Pinpoint the cell where the given text exists, returning its (X, Y) midpoint coordinate. 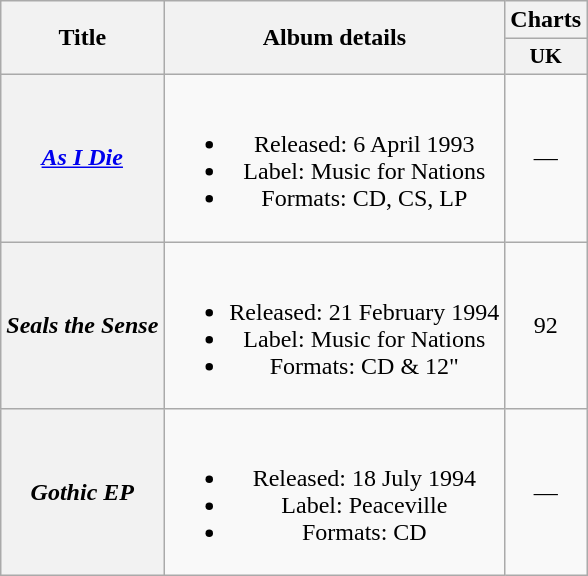
UK (546, 57)
Album details (334, 38)
Seals the Sense (82, 326)
Gothic EP (82, 492)
Released: 18 July 1994Label: PeacevilleFormats: CD (334, 492)
92 (546, 326)
Charts (546, 20)
Released: 21 February 1994Label: Music for NationsFormats: CD & 12" (334, 326)
Title (82, 38)
Released: 6 April 1993Label: Music for NationsFormats: CD, CS, LP (334, 158)
As I Die (82, 158)
